Return the [X, Y] coordinate for the center point of the cell that contains the specified text.  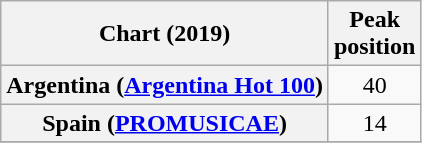
Peakposition [374, 34]
Spain (PROMUSICAE) [165, 123]
Chart (2019) [165, 34]
Argentina (Argentina Hot 100) [165, 85]
40 [374, 85]
14 [374, 123]
